Provide the (X, Y) coordinate of the cell's center where the given text is located.  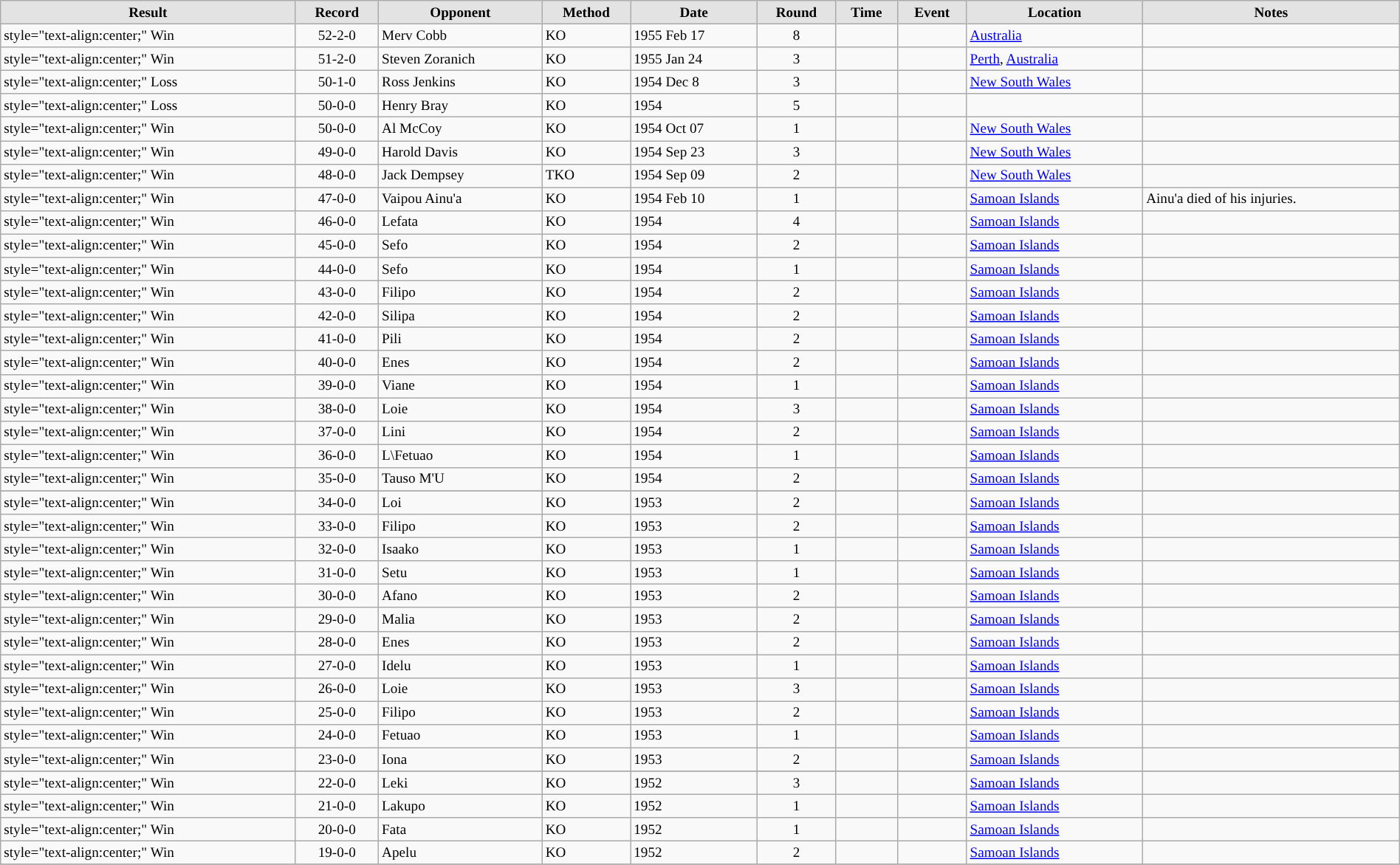
46-0-0 (337, 222)
Location (1054, 13)
44-0-0 (337, 269)
Vaipou Ainu'a (461, 199)
Method (586, 13)
1954 Dec 8 (694, 82)
33-0-0 (337, 526)
TKO (586, 176)
Al McCoy (461, 129)
38-0-0 (337, 409)
1955 Jan 24 (694, 59)
Afano (461, 596)
Perth, Australia (1054, 59)
51-2-0 (337, 59)
24-0-0 (337, 736)
Idelu (461, 666)
36-0-0 (337, 456)
45-0-0 (337, 246)
Fetuao (461, 736)
Record (337, 13)
Time (866, 13)
29-0-0 (337, 619)
1954 Sep 09 (694, 176)
1954 Sep 23 (694, 152)
Fata (461, 830)
Leki (461, 783)
Australia (1054, 35)
Apelu (461, 853)
Notes (1272, 13)
4 (797, 222)
20-0-0 (337, 830)
Lini (461, 432)
Jack Dempsey (461, 176)
50-1-0 (337, 82)
Merv Cobb (461, 35)
49-0-0 (337, 152)
Harold Davis (461, 152)
47-0-0 (337, 199)
Lakupo (461, 806)
25-0-0 (337, 713)
Event (932, 13)
35-0-0 (337, 479)
23-0-0 (337, 759)
Tauso M'U (461, 479)
32-0-0 (337, 549)
Henry Bray (461, 106)
40-0-0 (337, 362)
31-0-0 (337, 573)
Silipa (461, 316)
8 (797, 35)
Loi (461, 503)
41-0-0 (337, 340)
Iona (461, 759)
48-0-0 (337, 176)
Round (797, 13)
Ainu'a died of his injuries. (1272, 199)
Lefata (461, 222)
Date (694, 13)
34-0-0 (337, 503)
1955 Feb 17 (694, 35)
1954 Feb 10 (694, 199)
Malia (461, 619)
Opponent (461, 13)
42-0-0 (337, 316)
Ross Jenkins (461, 82)
27-0-0 (337, 666)
L\Fetuao (461, 456)
22-0-0 (337, 783)
43-0-0 (337, 292)
39-0-0 (337, 386)
1954 Oct 07 (694, 129)
26-0-0 (337, 689)
30-0-0 (337, 596)
Viane (461, 386)
Pili (461, 340)
28-0-0 (337, 643)
Setu (461, 573)
Result (148, 13)
Steven Zoranich (461, 59)
19-0-0 (337, 853)
37-0-0 (337, 432)
52-2-0 (337, 35)
21-0-0 (337, 806)
5 (797, 106)
Isaako (461, 549)
